Pinpoint the cell where the given text exists, returning its [X, Y] midpoint coordinate. 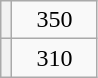
310 [55, 58]
350 [55, 20]
